From the cell containing the given text, extract its center point as [x, y] coordinate. 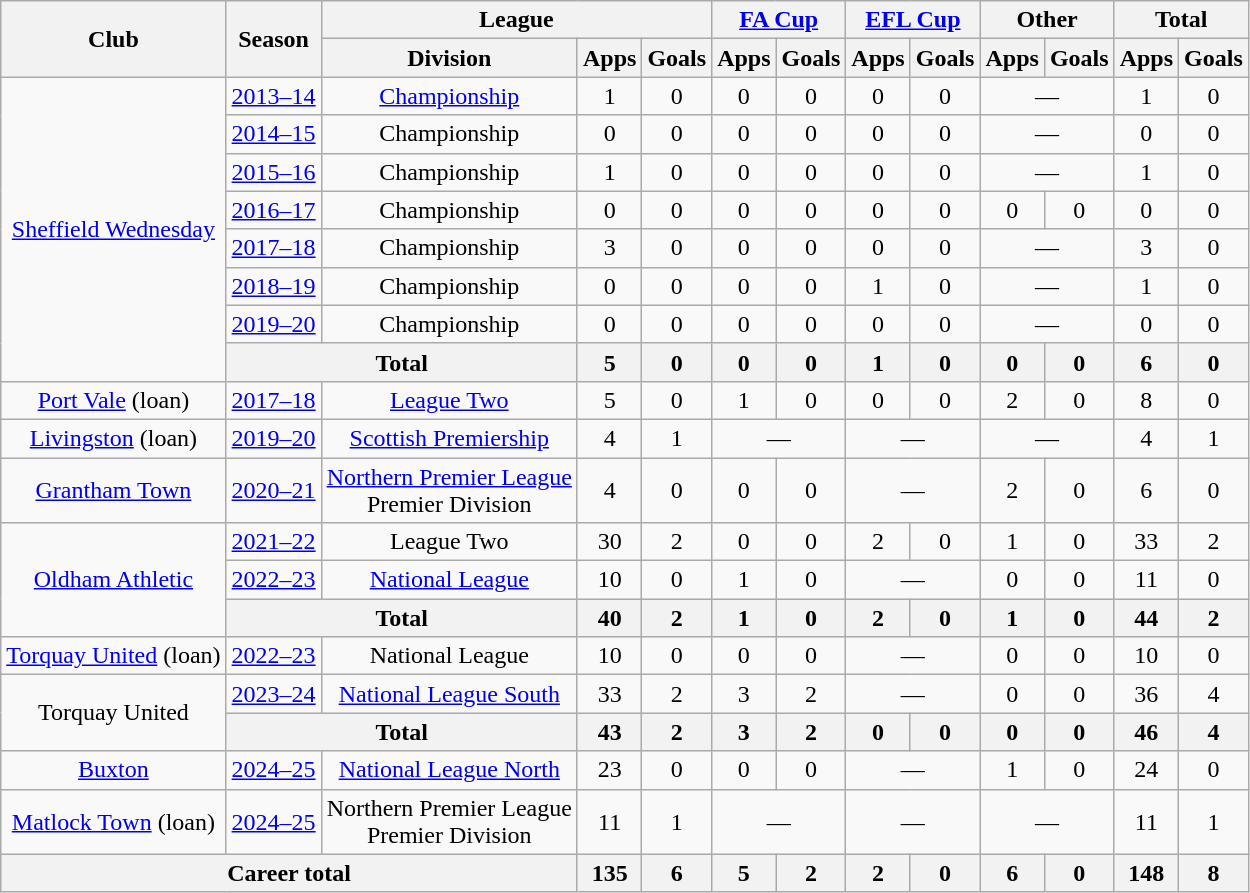
Livingston (loan) [114, 438]
23 [609, 770]
36 [1146, 694]
2016–17 [274, 210]
EFL Cup [913, 20]
24 [1146, 770]
135 [609, 873]
Other [1047, 20]
2023–24 [274, 694]
National League South [449, 694]
2021–22 [274, 542]
40 [609, 618]
Grantham Town [114, 490]
2014–15 [274, 134]
Division [449, 58]
Season [274, 39]
FA Cup [779, 20]
Scottish Premiership [449, 438]
League [516, 20]
44 [1146, 618]
Port Vale (loan) [114, 400]
Torquay United (loan) [114, 656]
Club [114, 39]
2015–16 [274, 172]
2020–21 [274, 490]
Oldham Athletic [114, 580]
Buxton [114, 770]
30 [609, 542]
2013–14 [274, 96]
2018–19 [274, 286]
43 [609, 732]
Sheffield Wednesday [114, 229]
Torquay United [114, 713]
Career total [290, 873]
National League North [449, 770]
46 [1146, 732]
Matlock Town (loan) [114, 822]
148 [1146, 873]
